Extract the [x, y] coordinate from the center of the cell holding the provided text.  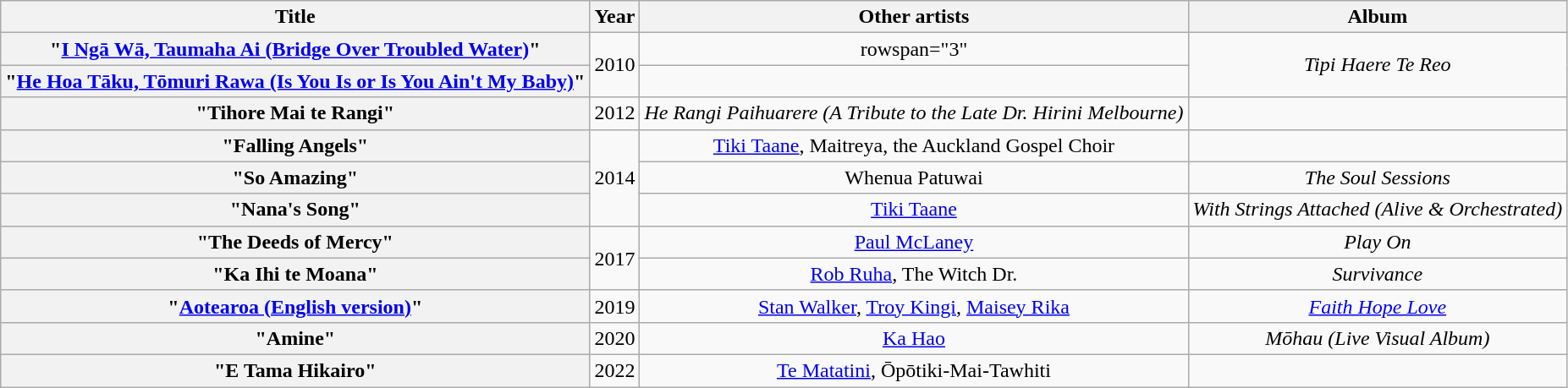
"Aotearoa (English version)" [295, 306]
"He Hoa Tāku, Tōmuri Rawa (Is You Is or Is You Ain't My Baby)" [295, 81]
Paul McLaney [914, 242]
2017 [614, 258]
Survivance [1378, 274]
"So Amazing" [295, 178]
With Strings Attached (Alive & Orchestrated) [1378, 210]
Te Matatini, Ōpōtiki-Mai-Tawhiti [914, 370]
Mōhau (Live Visual Album) [1378, 338]
Rob Ruha, The Witch Dr. [914, 274]
2019 [614, 306]
Tiki Taane, Maitreya, the Auckland Gospel Choir [914, 145]
"Tihore Mai te Rangi" [295, 113]
Whenua Patuwai [914, 178]
Album [1378, 17]
Tipi Haere Te Reo [1378, 65]
Other artists [914, 17]
2010 [614, 65]
Stan Walker, Troy Kingi, Maisey Rika [914, 306]
The Soul Sessions [1378, 178]
"Falling Angels" [295, 145]
"The Deeds of Mercy" [295, 242]
"Nana's Song" [295, 210]
Tiki Taane [914, 210]
2022 [614, 370]
2020 [614, 338]
He Rangi Paihuarere (A Tribute to the Late Dr. Hirini Melbourne) [914, 113]
Ka Hao [914, 338]
"Amine" [295, 338]
"I Ngā Wā, Taumaha Ai (Bridge Over Troubled Water)" [295, 49]
Title [295, 17]
"Ka Ihi te Moana" [295, 274]
2014 [614, 178]
Year [614, 17]
rowspan="3" [914, 49]
Play On [1378, 242]
"E Tama Hikairo" [295, 370]
Faith Hope Love [1378, 306]
2012 [614, 113]
